Detect which cell encompasses the target text, then output its [X, Y] center coordinate. 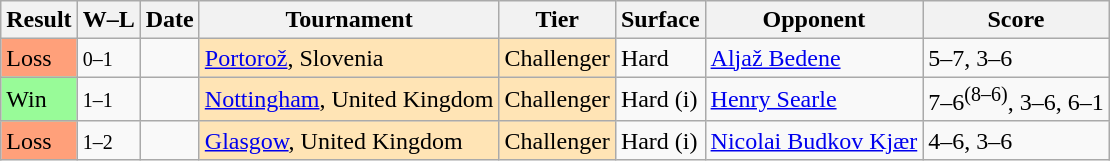
W–L [108, 20]
Tier [557, 20]
5–7, 3–6 [1016, 58]
Date [170, 20]
7–6(8–6), 3–6, 6–1 [1016, 100]
Result [39, 20]
Portorož, Slovenia [349, 58]
1–1 [108, 100]
Score [1016, 20]
Surface [660, 20]
Aljaž Bedene [814, 58]
4–6, 3–6 [1016, 140]
1–2 [108, 140]
0–1 [108, 58]
Nicolai Budkov Kjær [814, 140]
Tournament [349, 20]
Opponent [814, 20]
Nottingham, United Kingdom [349, 100]
Henry Searle [814, 100]
Win [39, 100]
Hard [660, 58]
Glasgow, United Kingdom [349, 140]
